Extract the [x, y] coordinate from the center of the cell holding the provided text.  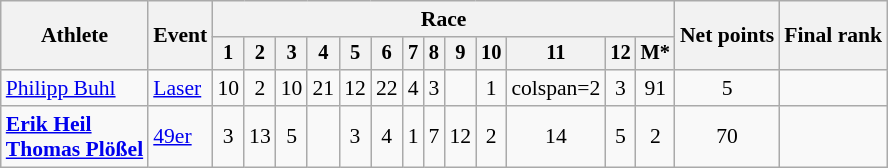
11 [556, 54]
70 [727, 136]
91 [656, 88]
9 [460, 54]
Event [180, 36]
21 [323, 88]
6 [387, 54]
colspan=2 [556, 88]
Philipp Buhl [74, 88]
14 [556, 136]
49er [180, 136]
Race [444, 19]
8 [434, 54]
13 [260, 136]
Net points [727, 36]
Athlete [74, 36]
Laser [180, 88]
Final rank [833, 36]
M* [656, 54]
Erik HeilThomas Plößel [74, 136]
22 [387, 88]
